Output the (x, y) coordinate of the center of the cell containing the given text.  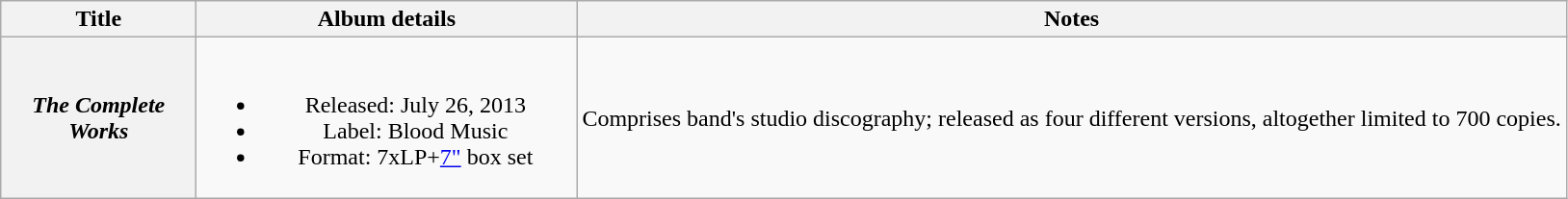
Comprises band's studio discography; released as four different versions, altogether limited to 700 copies. (1071, 117)
Notes (1071, 19)
Title (98, 19)
Album details (387, 19)
Released: July 26, 2013Label: Blood MusicFormat: 7xLP+7" box set (387, 117)
The Complete Works (98, 117)
